Provide the [X, Y] coordinate of the cell's center where the given text is located.  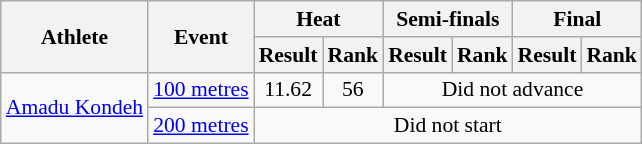
Final [578, 19]
56 [354, 90]
Did not advance [512, 90]
Did not start [448, 126]
100 metres [200, 90]
Athlete [74, 36]
11.62 [288, 90]
Semi-finals [448, 19]
Amadu Kondeh [74, 108]
200 metres [200, 126]
Event [200, 36]
Heat [318, 19]
